Detect which cell encompasses the target text, then output its [X, Y] center coordinate. 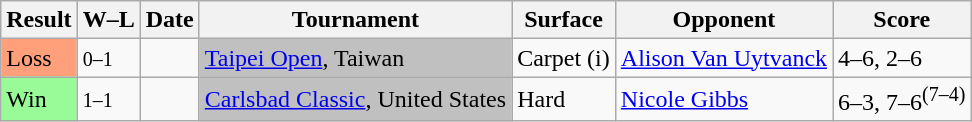
Opponent [724, 20]
Tournament [355, 20]
Surface [564, 20]
Hard [564, 100]
0–1 [108, 58]
Loss [39, 58]
Result [39, 20]
Alison Van Uytvanck [724, 58]
1–1 [108, 100]
Carpet (i) [564, 58]
6–3, 7–6(7–4) [902, 100]
Carlsbad Classic, United States [355, 100]
Score [902, 20]
4–6, 2–6 [902, 58]
Taipei Open, Taiwan [355, 58]
Win [39, 100]
Date [170, 20]
Nicole Gibbs [724, 100]
W–L [108, 20]
